Return the [X, Y] coordinate for the center point of the cell that contains the specified text.  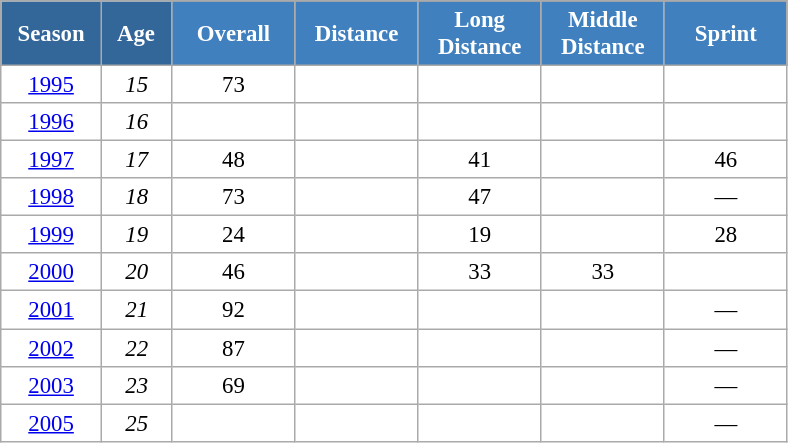
1996 [52, 122]
Middle Distance [602, 34]
24 [234, 235]
2000 [52, 273]
Season [52, 34]
1999 [52, 235]
20 [136, 273]
47 [480, 197]
1997 [52, 160]
48 [234, 160]
17 [136, 160]
Long Distance [480, 34]
25 [136, 423]
2002 [52, 348]
1995 [52, 85]
Overall [234, 34]
2005 [52, 423]
15 [136, 85]
92 [234, 310]
2001 [52, 310]
Distance [356, 34]
16 [136, 122]
2003 [52, 385]
22 [136, 348]
23 [136, 385]
21 [136, 310]
69 [234, 385]
18 [136, 197]
1998 [52, 197]
87 [234, 348]
28 [726, 235]
Sprint [726, 34]
41 [480, 160]
Age [136, 34]
